Pinpoint the cell where the given text exists, returning its [x, y] midpoint coordinate. 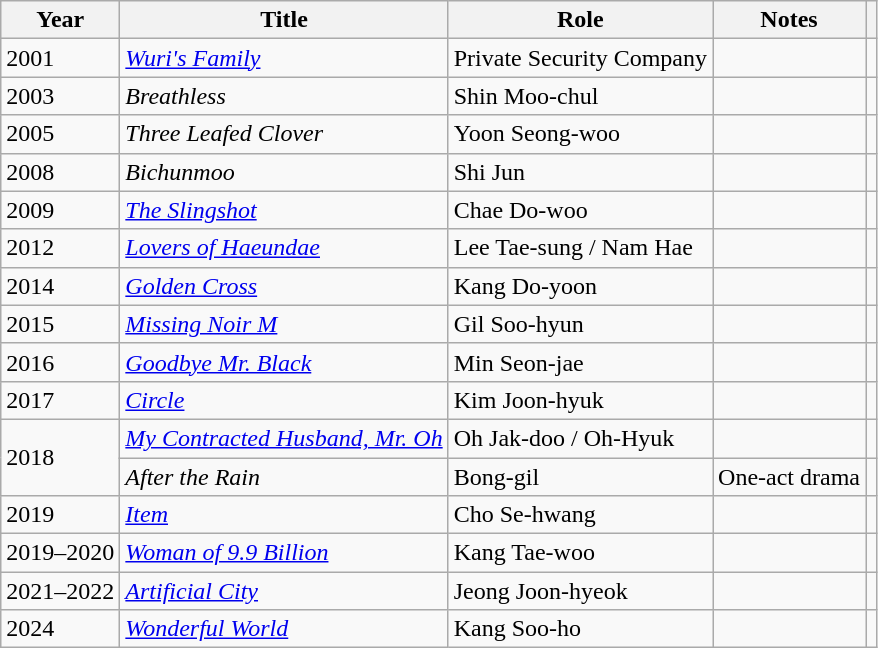
2021–2022 [60, 591]
Chae Do-woo [580, 210]
2009 [60, 210]
2014 [60, 286]
2018 [60, 457]
Private Security Company [580, 58]
Kang Do-yoon [580, 286]
2024 [60, 629]
Kang Soo-ho [580, 629]
Wuri's Family [284, 58]
2019 [60, 515]
2017 [60, 400]
2003 [60, 96]
Three Leafed Clover [284, 134]
Shi Jun [580, 172]
My Contracted Husband, Mr. Oh [284, 438]
Bichunmoo [284, 172]
Golden Cross [284, 286]
2012 [60, 248]
Oh Jak-doo / Oh-Hyuk [580, 438]
Title [284, 20]
Jeong Joon-hyeok [580, 591]
Kang Tae-woo [580, 553]
Min Seon-jae [580, 362]
Gil Soo-hyun [580, 324]
Goodbye Mr. Black [284, 362]
Circle [284, 400]
Bong-gil [580, 477]
Lovers of Haeundae [284, 248]
Role [580, 20]
Yoon Seong-woo [580, 134]
The Slingshot [284, 210]
Artificial City [284, 591]
After the Rain [284, 477]
Item [284, 515]
2016 [60, 362]
2005 [60, 134]
2019–2020 [60, 553]
One-act drama [790, 477]
Wonderful World [284, 629]
2001 [60, 58]
Shin Moo-chul [580, 96]
Year [60, 20]
2008 [60, 172]
Missing Noir M [284, 324]
Cho Se-hwang [580, 515]
Breathless [284, 96]
2015 [60, 324]
Kim Joon-hyuk [580, 400]
Woman of 9.9 Billion [284, 553]
Notes [790, 20]
Lee Tae-sung / Nam Hae [580, 248]
